Capture the cell that displays the provided text and extract its (x, y) central coordinate. 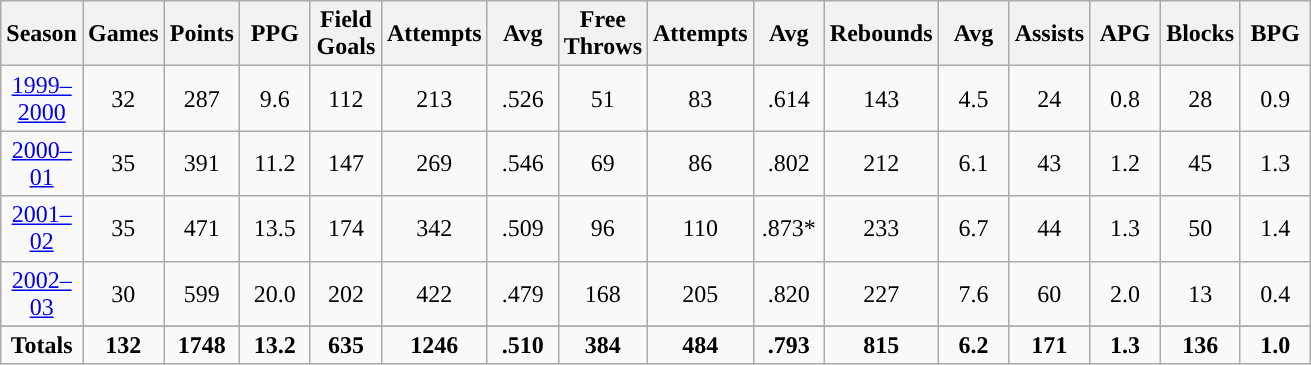
2000–01 (42, 164)
213 (434, 98)
342 (434, 228)
.509 (522, 228)
60 (1049, 294)
484 (701, 345)
4.5 (974, 98)
635 (346, 345)
227 (881, 294)
PPG (274, 34)
Rebounds (881, 34)
28 (1200, 98)
Free Throws (602, 34)
2001–02 (42, 228)
132 (123, 345)
422 (434, 294)
2.0 (1126, 294)
6.2 (974, 345)
Field Goals (346, 34)
BPG (1276, 34)
384 (602, 345)
86 (701, 164)
168 (602, 294)
815 (881, 345)
6.7 (974, 228)
11.2 (274, 164)
Season (42, 34)
9.6 (274, 98)
269 (434, 164)
.873* (788, 228)
13.2 (274, 345)
45 (1200, 164)
6.1 (974, 164)
51 (602, 98)
1246 (434, 345)
112 (346, 98)
Games (123, 34)
287 (202, 98)
30 (123, 294)
50 (1200, 228)
136 (1200, 345)
96 (602, 228)
.793 (788, 345)
147 (346, 164)
.802 (788, 164)
Totals (42, 345)
143 (881, 98)
2002–03 (42, 294)
391 (202, 164)
.510 (522, 345)
43 (1049, 164)
1.4 (1276, 228)
212 (881, 164)
7.6 (974, 294)
171 (1049, 345)
599 (202, 294)
202 (346, 294)
83 (701, 98)
.479 (522, 294)
Assists (1049, 34)
20.0 (274, 294)
44 (1049, 228)
13 (1200, 294)
32 (123, 98)
Points (202, 34)
205 (701, 294)
1.0 (1276, 345)
.614 (788, 98)
0.4 (1276, 294)
0.9 (1276, 98)
69 (602, 164)
471 (202, 228)
24 (1049, 98)
Blocks (1200, 34)
1.2 (1126, 164)
0.8 (1126, 98)
.820 (788, 294)
.526 (522, 98)
110 (701, 228)
1748 (202, 345)
.546 (522, 164)
APG (1126, 34)
233 (881, 228)
174 (346, 228)
13.5 (274, 228)
1999–2000 (42, 98)
